Detect which cell encompasses the target text, then output its (X, Y) center coordinate. 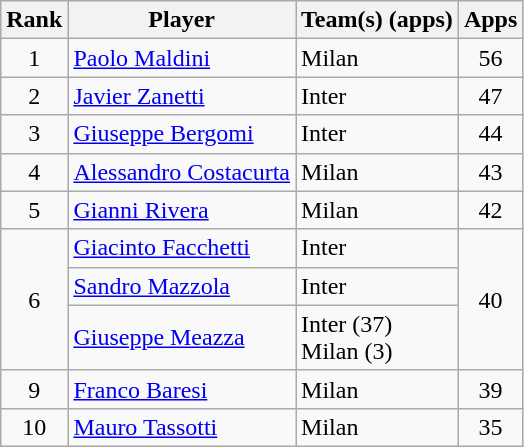
3 (34, 134)
Gianni Rivera (182, 210)
35 (490, 427)
Franco Baresi (182, 389)
Javier Zanetti (182, 96)
39 (490, 389)
10 (34, 427)
Alessandro Costacurta (182, 172)
6 (34, 300)
Paolo Maldini (182, 58)
47 (490, 96)
Giacinto Facchetti (182, 248)
5 (34, 210)
Inter (37)Milan (3) (378, 338)
56 (490, 58)
Mauro Tassotti (182, 427)
43 (490, 172)
Giuseppe Meazza (182, 338)
2 (34, 96)
1 (34, 58)
9 (34, 389)
44 (490, 134)
Rank (34, 20)
40 (490, 300)
Player (182, 20)
Apps (490, 20)
4 (34, 172)
Team(s) (apps) (378, 20)
Sandro Mazzola (182, 286)
42 (490, 210)
Giuseppe Bergomi (182, 134)
